Extract the (x, y) coordinate from the center of the cell holding the provided text.  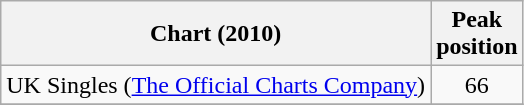
Chart (2010) (216, 34)
66 (477, 85)
Peakposition (477, 34)
UK Singles (The Official Charts Company) (216, 85)
